Provide the [X, Y] coordinate of the cell's center where the given text is located.  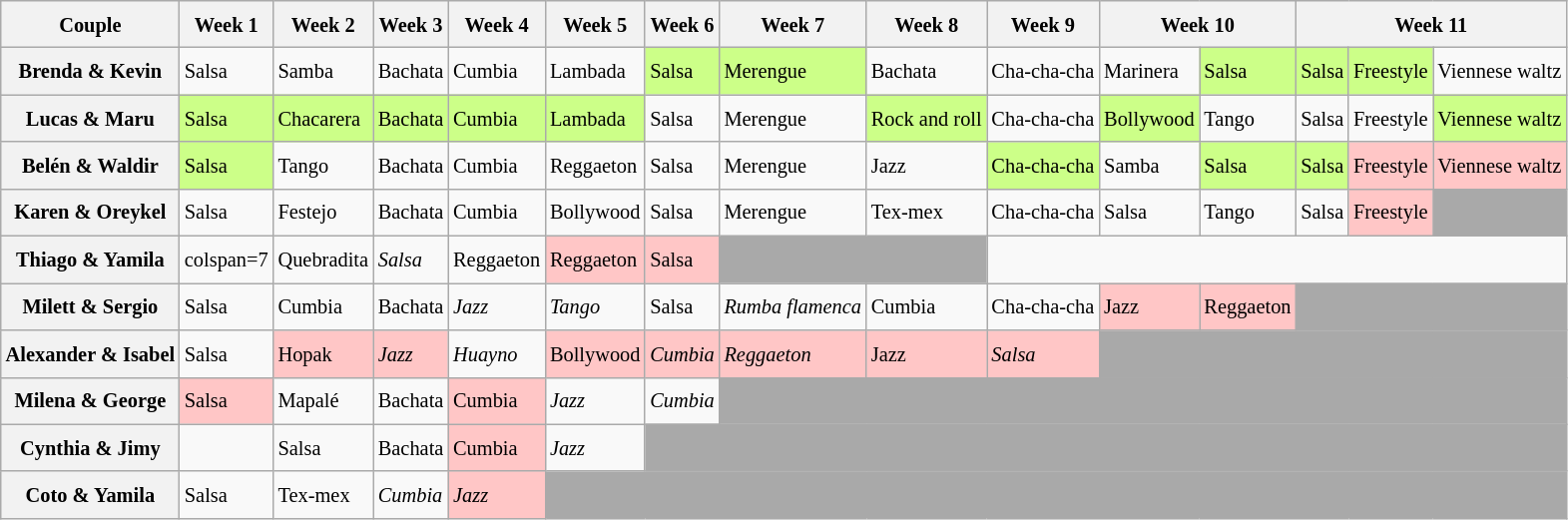
Cynthia & Jimy [90, 447]
Coto & Yamila [90, 495]
Karen & Oreykel [90, 212]
Chacarera [323, 118]
Couple [90, 24]
Huayno [497, 353]
Rock and roll [926, 118]
Quebradita [323, 260]
Week 9 [1044, 24]
Thiago & Yamila [90, 260]
Alexander & Isabel [90, 353]
Week 11 [1431, 24]
Week 1 [227, 24]
Week 2 [323, 24]
Week 10 [1198, 24]
Week 3 [411, 24]
colspan=7 [227, 260]
Milett & Sergio [90, 305]
Rumba flamenca [792, 305]
Brenda & Kevin [90, 72]
Week 6 [682, 24]
Week 8 [926, 24]
Lucas & Maru [90, 118]
Hopak [323, 353]
Week 4 [497, 24]
Milena & George [90, 401]
Mapalé [323, 401]
Belén & Waldir [90, 166]
Week 7 [792, 24]
Week 5 [595, 24]
Marinera [1149, 72]
Festejo [323, 212]
